Output the (X, Y) coordinate of the center of the cell containing the given text.  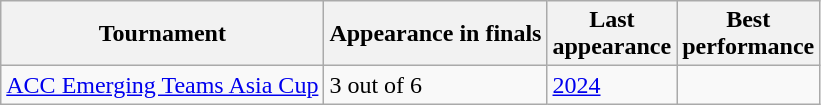
Appearance in finals (436, 34)
Tournament (162, 34)
Bestperformance (748, 34)
2024 (612, 85)
Lastappearance (612, 34)
3 out of 6 (436, 85)
ACC Emerging Teams Asia Cup (162, 85)
